Return the (x, y) coordinate for the center point of the cell that contains the specified text.  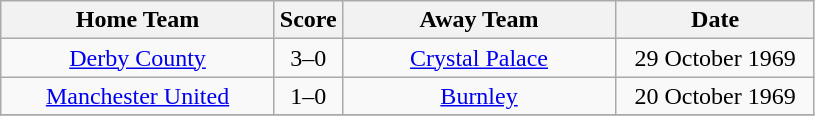
Burnley (479, 96)
Score (308, 20)
Manchester United (138, 96)
Date (716, 20)
20 October 1969 (716, 96)
Crystal Palace (479, 58)
Away Team (479, 20)
Derby County (138, 58)
3–0 (308, 58)
Home Team (138, 20)
1–0 (308, 96)
29 October 1969 (716, 58)
